From the cell containing the given text, extract its center point as (x, y) coordinate. 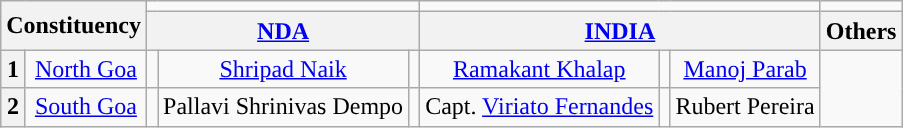
North Goa (86, 69)
Manoj Parab (745, 69)
Others (861, 31)
Capt. Viriato Fernandes (540, 107)
NDA (282, 31)
Shripad Naik (284, 69)
Rubert Pereira (745, 107)
2 (14, 107)
South Goa (86, 107)
1 (14, 69)
Pallavi Shrinivas Dempo (284, 107)
Ramakant Khalap (540, 69)
INDIA (620, 31)
Constituency (74, 26)
